Locate the cell with the specified text and output its [X, Y] center coordinate. 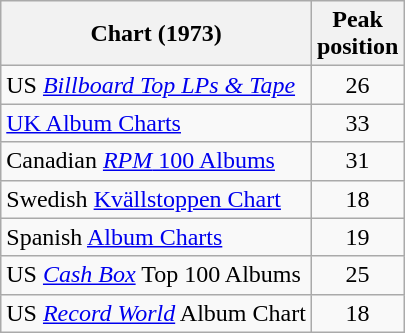
UK Album Charts [156, 123]
Chart (1973) [156, 34]
33 [357, 123]
25 [357, 275]
US Record World Album Chart [156, 313]
Peakposition [357, 34]
US Billboard Top LPs & Tape [156, 85]
Canadian RPM 100 Albums [156, 161]
US Cash Box Top 100 Albums [156, 275]
19 [357, 237]
Spanish Album Charts [156, 237]
26 [357, 85]
31 [357, 161]
Swedish Kvällstoppen Chart [156, 199]
